From the cell containing the given text, extract its center point as (X, Y) coordinate. 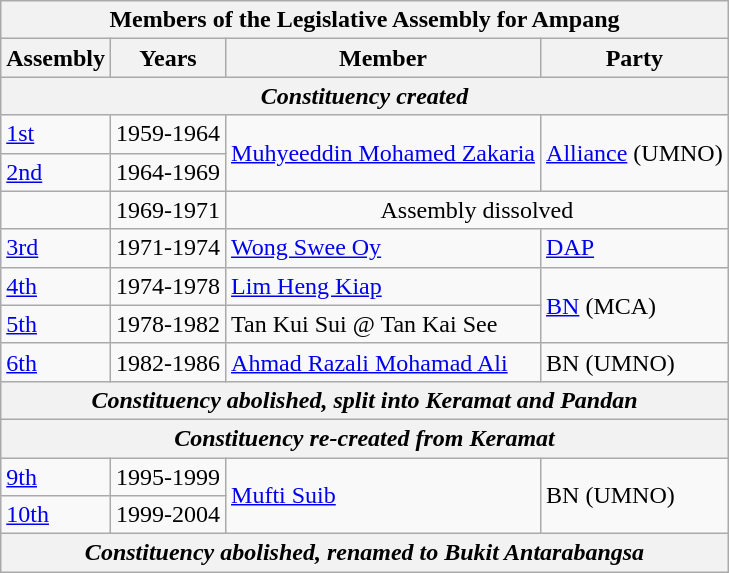
Lim Heng Kiap (384, 286)
1969-1971 (168, 210)
1982-1986 (168, 362)
5th (56, 324)
1st (56, 134)
9th (56, 477)
10th (56, 515)
1959-1964 (168, 134)
BN (MCA) (635, 305)
Alliance (UMNO) (635, 153)
Assembly (56, 58)
1964-1969 (168, 172)
Wong Swee Oy (384, 248)
Party (635, 58)
Constituency abolished, split into Keramat and Pandan (364, 400)
1999-2004 (168, 515)
Assembly dissolved (478, 210)
Tan Kui Sui @ Tan Kai See (384, 324)
DAP (635, 248)
1971-1974 (168, 248)
3rd (56, 248)
6th (56, 362)
1995-1999 (168, 477)
1978-1982 (168, 324)
Ahmad Razali Mohamad Ali (384, 362)
4th (56, 286)
2nd (56, 172)
Mufti Suib (384, 496)
Constituency re-created from Keramat (364, 438)
Member (384, 58)
Members of the Legislative Assembly for Ampang (364, 20)
1974-1978 (168, 286)
Muhyeeddin Mohamed Zakaria (384, 153)
Constituency abolished, renamed to Bukit Antarabangsa (364, 553)
Constituency created (364, 96)
Years (168, 58)
